Determine the [X, Y] coordinate at the center of the cell enclosing the given text.  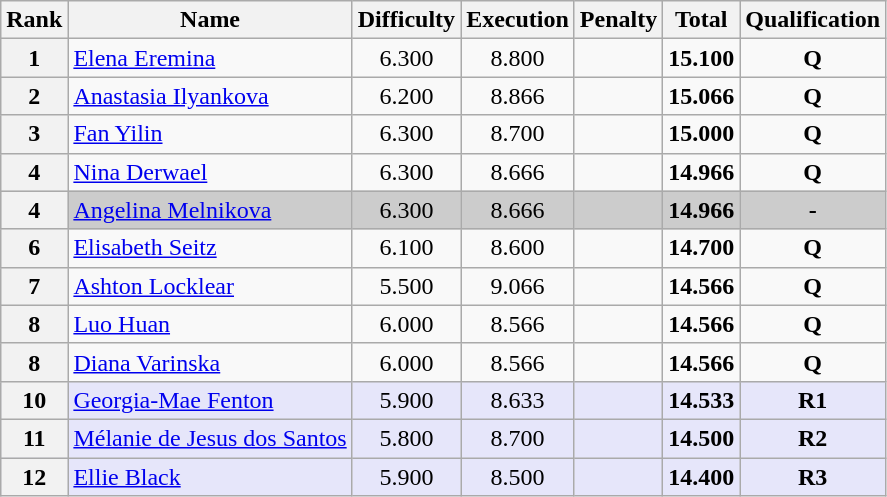
3 [34, 134]
Angelina Melnikova [210, 210]
8.600 [518, 248]
Difficulty [406, 20]
2 [34, 96]
Anastasia Ilyankova [210, 96]
15.000 [702, 134]
Diana Varinska [210, 362]
Mélanie de Jesus dos Santos [210, 438]
Nina Derwael [210, 172]
Elisabeth Seitz [210, 248]
R2 [813, 438]
Total [702, 20]
9.066 [518, 286]
Name [210, 20]
6 [34, 248]
8.633 [518, 400]
8.866 [518, 96]
Penalty [618, 20]
- [813, 210]
7 [34, 286]
R1 [813, 400]
Ellie Black [210, 477]
14.400 [702, 477]
Rank [34, 20]
Luo Huan [210, 324]
15.066 [702, 96]
14.500 [702, 438]
5.500 [406, 286]
R3 [813, 477]
14.700 [702, 248]
10 [34, 400]
11 [34, 438]
Elena Eremina [210, 58]
5.800 [406, 438]
Ashton Locklear [210, 286]
6.200 [406, 96]
Execution [518, 20]
1 [34, 58]
Georgia-Mae Fenton [210, 400]
15.100 [702, 58]
Qualification [813, 20]
8.500 [518, 477]
6.100 [406, 248]
12 [34, 477]
14.533 [702, 400]
Fan Yilin [210, 134]
8.800 [518, 58]
